Pinpoint the cell where the given text exists, returning its [X, Y] midpoint coordinate. 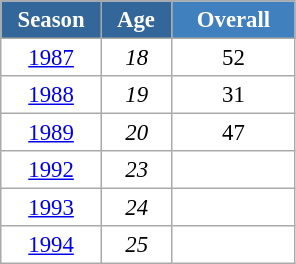
1992 [52, 170]
1989 [52, 133]
52 [234, 58]
31 [234, 95]
1988 [52, 95]
47 [234, 133]
1994 [52, 245]
1993 [52, 208]
19 [136, 95]
Season [52, 20]
20 [136, 133]
25 [136, 245]
1987 [52, 58]
Overall [234, 20]
24 [136, 208]
18 [136, 58]
23 [136, 170]
Age [136, 20]
